Search for the cell housing the specified text and yield its [X, Y] center coordinate. 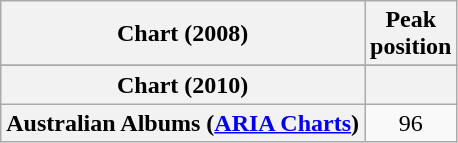
Australian Albums (ARIA Charts) [183, 123]
Peakposition [411, 34]
Chart (2010) [183, 85]
96 [411, 123]
Chart (2008) [183, 34]
